Determine the [x, y] coordinate at the center of the cell enclosing the given text.  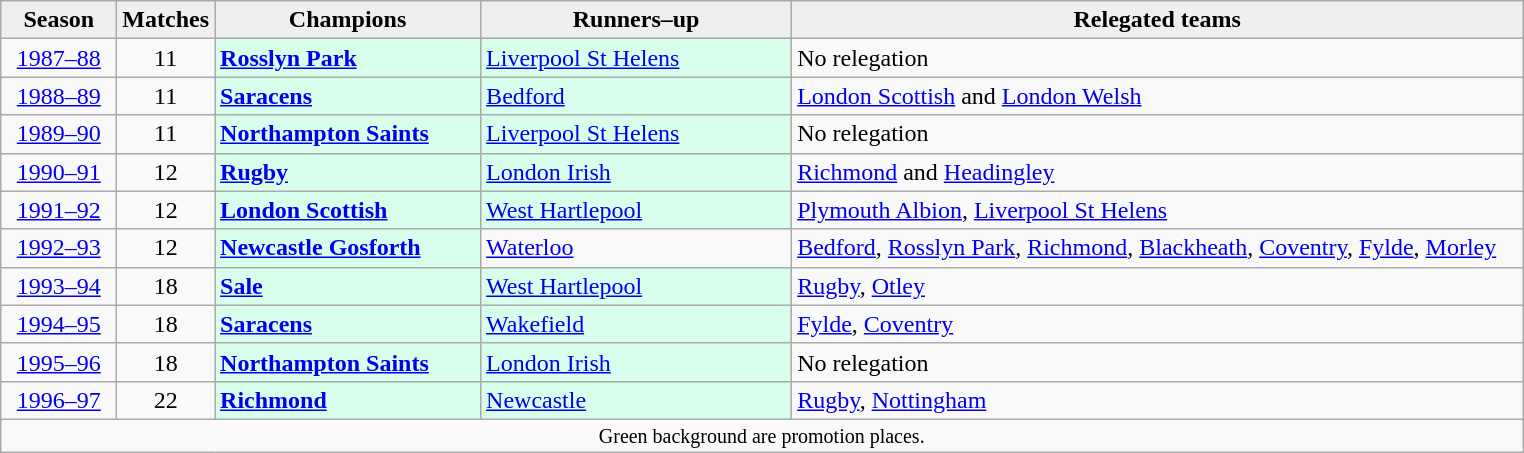
London Scottish [348, 210]
Waterloo [636, 248]
Rugby, Nottingham [1158, 400]
Richmond and Headingley [1158, 172]
1993–94 [59, 286]
Newcastle [636, 400]
Richmond [348, 400]
1992–93 [59, 248]
Newcastle Gosforth [348, 248]
1994–95 [59, 324]
London Scottish and London Welsh [1158, 96]
Fylde, Coventry [1158, 324]
1989–90 [59, 134]
1988–89 [59, 96]
1987–88 [59, 58]
Rugby [348, 172]
Rosslyn Park [348, 58]
Season [59, 20]
Champions [348, 20]
1990–91 [59, 172]
1995–96 [59, 362]
Rugby, Otley [1158, 286]
Green background are promotion places. [762, 436]
Sale [348, 286]
Runners–up [636, 20]
Wakefield [636, 324]
Matches [166, 20]
1991–92 [59, 210]
22 [166, 400]
Plymouth Albion, Liverpool St Helens [1158, 210]
Relegated teams [1158, 20]
1996–97 [59, 400]
Bedford, Rosslyn Park, Richmond, Blackheath, Coventry, Fylde, Morley [1158, 248]
Bedford [636, 96]
